Output the (X, Y) coordinate of the center of the cell containing the given text.  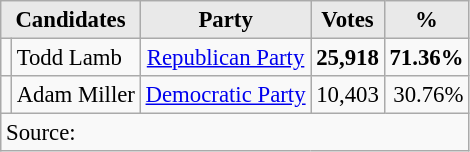
% (426, 20)
Adam Miller (76, 95)
25,918 (348, 58)
Democratic Party (226, 95)
Party (226, 20)
10,403 (348, 95)
Source: (235, 133)
Todd Lamb (76, 58)
71.36% (426, 58)
Candidates (71, 20)
Republican Party (226, 58)
30.76% (426, 95)
Votes (348, 20)
